For the text-containing cell, return its midpoint in [x, y] coordinate format. 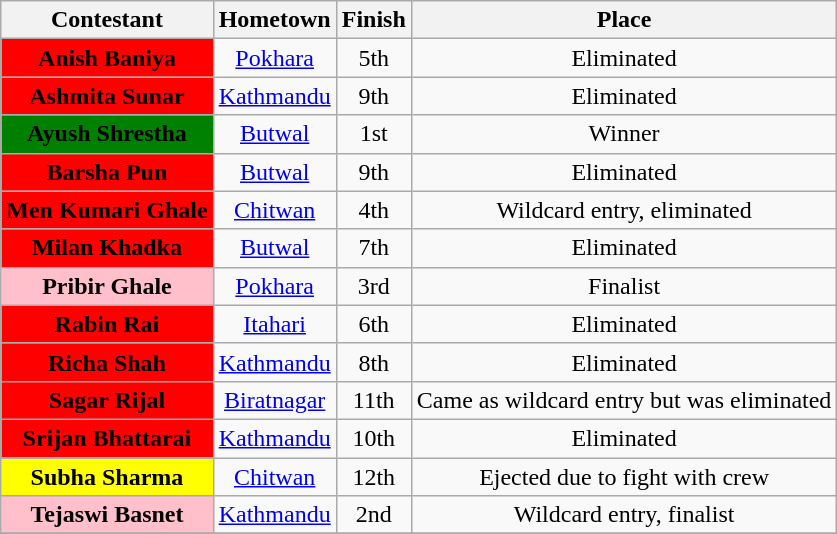
Itahari [274, 324]
6th [374, 324]
Ashmita Sunar [107, 96]
Tejaswi Basnet [107, 515]
2nd [374, 515]
Milan Khadka [107, 248]
Richa Shah [107, 362]
Barsha Pun [107, 172]
Winner [624, 134]
Finalist [624, 286]
Anish Baniya [107, 58]
10th [374, 438]
Hometown [274, 20]
1st [374, 134]
Finish [374, 20]
Srijan Bhattarai [107, 438]
Contestant [107, 20]
Biratnagar [274, 400]
Rabin Rai [107, 324]
Pribir Ghale [107, 286]
11th [374, 400]
Men Kumari Ghale [107, 210]
Ejected due to fight with crew [624, 477]
7th [374, 248]
4th [374, 210]
Place [624, 20]
Wildcard entry, finalist [624, 515]
3rd [374, 286]
Wildcard entry, eliminated [624, 210]
Came as wildcard entry but was eliminated [624, 400]
12th [374, 477]
Ayush Shrestha [107, 134]
Sagar Rijal [107, 400]
Subha Sharma [107, 477]
8th [374, 362]
5th [374, 58]
